Detect which cell encompasses the target text, then output its (x, y) center coordinate. 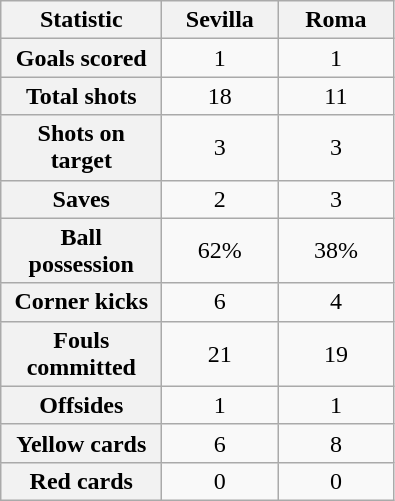
Fouls committed (82, 354)
Ball possession (82, 250)
62% (220, 250)
Red cards (82, 481)
4 (336, 302)
2 (220, 199)
38% (336, 250)
11 (336, 96)
Offsides (82, 405)
Sevilla (220, 20)
21 (220, 354)
Statistic (82, 20)
Saves (82, 199)
Roma (336, 20)
Total shots (82, 96)
Yellow cards (82, 443)
19 (336, 354)
8 (336, 443)
Shots on target (82, 148)
18 (220, 96)
Goals scored (82, 58)
Corner kicks (82, 302)
